Find where the given text appears and provide that cell's center as (X, Y) coordinate. 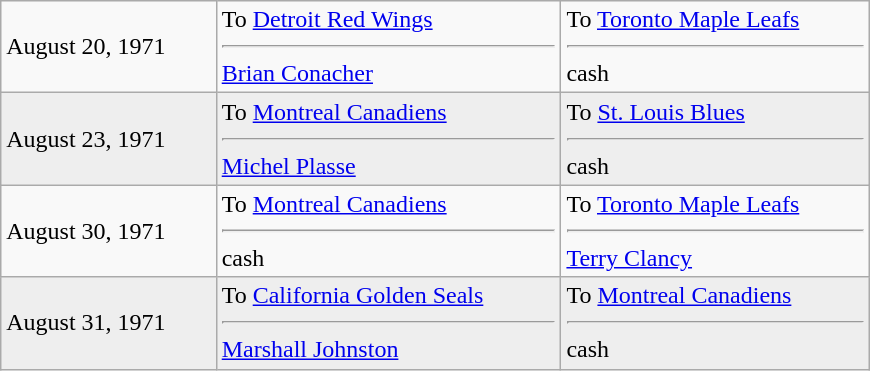
August 31, 1971 (108, 323)
To Toronto Maple Leafscash (715, 47)
To Toronto Maple LeafsTerry Clancy (715, 231)
To Montreal CanadiensMichel Plasse (388, 139)
To Detroit Red WingsBrian Conacher (388, 47)
August 20, 1971 (108, 47)
August 30, 1971 (108, 231)
To California Golden SealsMarshall Johnston (388, 323)
To St. Louis Bluescash (715, 139)
August 23, 1971 (108, 139)
